Find where the given text appears and provide that cell's center as [X, Y] coordinate. 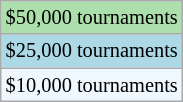
$25,000 tournaments [92, 51]
$50,000 tournaments [92, 17]
$10,000 tournaments [92, 85]
